For the text-containing cell, return its midpoint in [x, y] coordinate format. 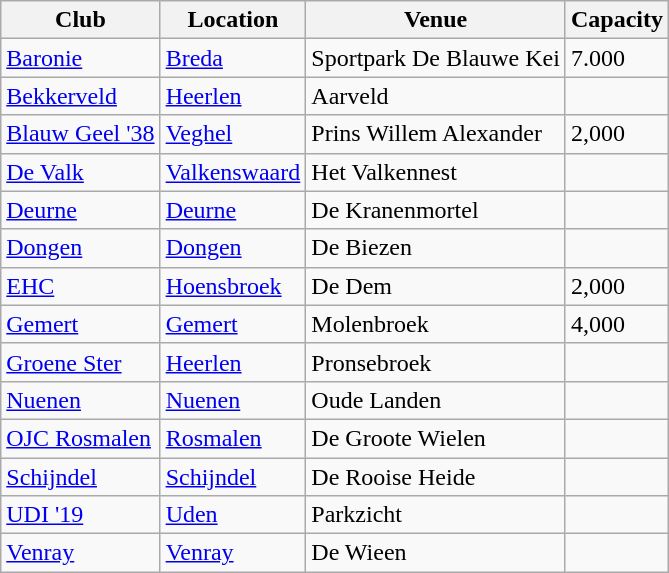
Rosmalen [233, 438]
4,000 [616, 324]
7.000 [616, 58]
Oude Landen [436, 400]
OJC Rosmalen [80, 438]
De Wieen [436, 553]
Parkzicht [436, 515]
Groene Ster [80, 362]
Location [233, 20]
Hoensbroek [233, 286]
Breda [233, 58]
Molenbroek [436, 324]
De Rooise Heide [436, 477]
Baronie [80, 58]
Sportpark De Blauwe Kei [436, 58]
Bekkerveld [80, 96]
UDI '19 [80, 515]
De Dem [436, 286]
Prins Willem Alexander [436, 134]
Capacity [616, 20]
Aarveld [436, 96]
De Groote Wielen [436, 438]
De Kranenmortel [436, 210]
Blauw Geel '38 [80, 134]
EHC [80, 286]
Venue [436, 20]
Veghel [233, 134]
De Biezen [436, 248]
De Valk [80, 172]
Club [80, 20]
Valkenswaard [233, 172]
Uden [233, 515]
Pronsebroek [436, 362]
Het Valkennest [436, 172]
